Extract the (x, y) coordinate from the center of the cell holding the provided text.  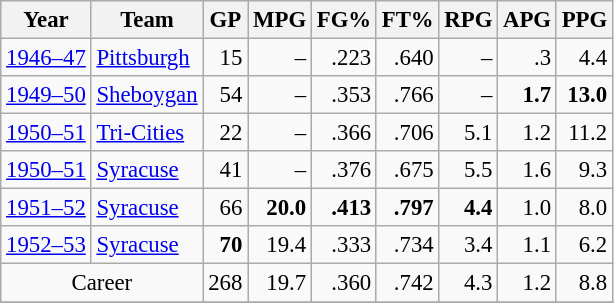
1951–52 (46, 208)
1952–53 (46, 245)
.797 (408, 208)
Team (147, 20)
9.3 (584, 170)
5.5 (468, 170)
1.1 (528, 245)
.766 (408, 95)
.3 (528, 58)
Year (46, 20)
8.0 (584, 208)
11.2 (584, 133)
.376 (344, 170)
1.6 (528, 170)
.742 (408, 283)
70 (226, 245)
RPG (468, 20)
.640 (408, 58)
1949–50 (46, 95)
22 (226, 133)
.333 (344, 245)
19.7 (280, 283)
13.0 (584, 95)
Career (102, 283)
20.0 (280, 208)
Tri-Cities (147, 133)
MPG (280, 20)
FT% (408, 20)
41 (226, 170)
.734 (408, 245)
.413 (344, 208)
4.3 (468, 283)
.223 (344, 58)
3.4 (468, 245)
FG% (344, 20)
Pittsburgh (147, 58)
Sheboygan (147, 95)
15 (226, 58)
1.0 (528, 208)
1.7 (528, 95)
.706 (408, 133)
.675 (408, 170)
5.1 (468, 133)
268 (226, 283)
.353 (344, 95)
.366 (344, 133)
1946–47 (46, 58)
6.2 (584, 245)
APG (528, 20)
GP (226, 20)
.360 (344, 283)
66 (226, 208)
54 (226, 95)
8.8 (584, 283)
19.4 (280, 245)
PPG (584, 20)
